Identify which cell holds the provided text, then report its (x, y) central coordinate. 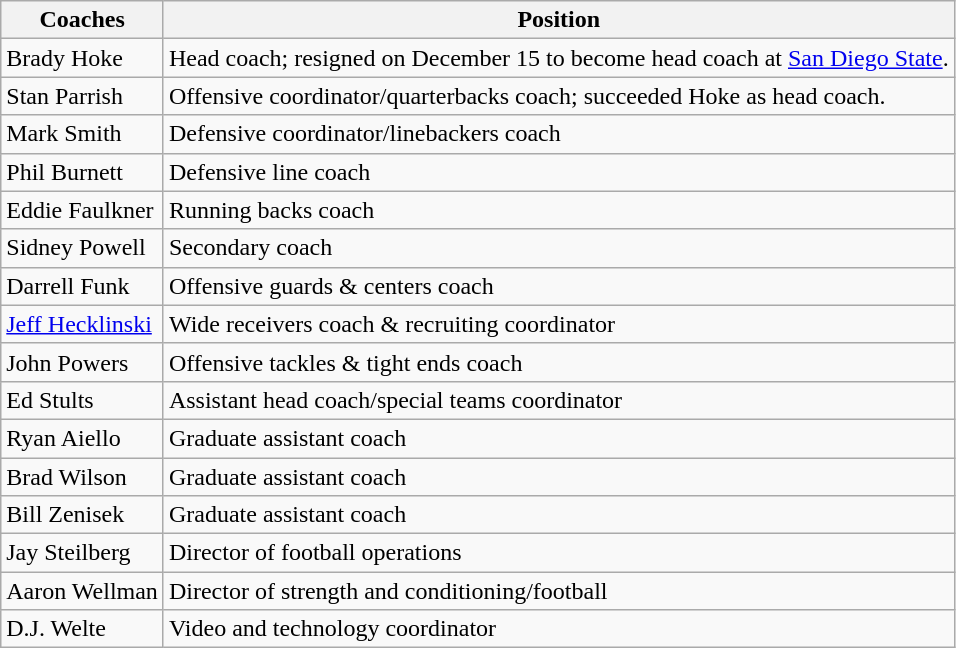
Ed Stults (82, 400)
Director of football operations (558, 553)
Offensive coordinator/quarterbacks coach; succeeded Hoke as head coach. (558, 96)
Brad Wilson (82, 477)
Darrell Funk (82, 286)
Coaches (82, 20)
Stan Parrish (82, 96)
Running backs coach (558, 210)
Wide receivers coach & recruiting coordinator (558, 324)
Director of strength and conditioning/football (558, 591)
D.J. Welte (82, 629)
Position (558, 20)
Phil Burnett (82, 172)
Offensive tackles & tight ends coach (558, 362)
Secondary coach (558, 248)
Head coach; resigned on December 15 to become head coach at San Diego State. (558, 58)
Defensive coordinator/linebackers coach (558, 134)
Jeff Hecklinski (82, 324)
Assistant head coach/special teams coordinator (558, 400)
Video and technology coordinator (558, 629)
Defensive line coach (558, 172)
Brady Hoke (82, 58)
Jay Steilberg (82, 553)
Offensive guards & centers coach (558, 286)
Ryan Aiello (82, 438)
John Powers (82, 362)
Eddie Faulkner (82, 210)
Aaron Wellman (82, 591)
Bill Zenisek (82, 515)
Mark Smith (82, 134)
Sidney Powell (82, 248)
